Determine the [x, y] coordinate at the center of the cell enclosing the given text.  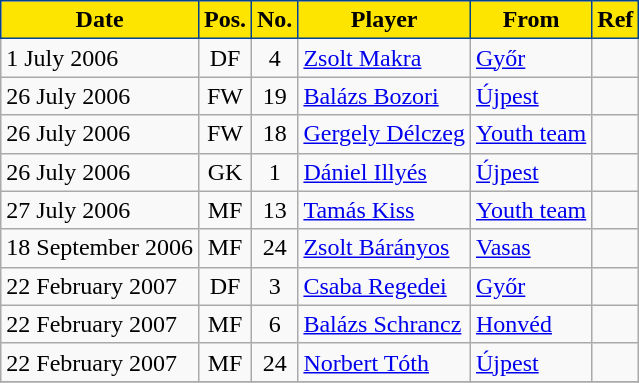
Ref [616, 20]
Vasas [530, 248]
Tamás Kiss [384, 210]
Player [384, 20]
Honvéd [530, 324]
Dániel Illyés [384, 172]
Norbert Tóth [384, 362]
Balázs Bozori [384, 96]
Gergely Délczeg [384, 134]
GK [224, 172]
6 [275, 324]
18 September 2006 [100, 248]
Balázs Schrancz [384, 324]
1 [275, 172]
Pos. [224, 20]
4 [275, 58]
1 July 2006 [100, 58]
19 [275, 96]
From [530, 20]
Zsolt Bárányos [384, 248]
No. [275, 20]
Csaba Regedei [384, 286]
Date [100, 20]
Zsolt Makra [384, 58]
27 July 2006 [100, 210]
3 [275, 286]
13 [275, 210]
18 [275, 134]
